Identify which cell holds the provided text, then report its [X, Y] central coordinate. 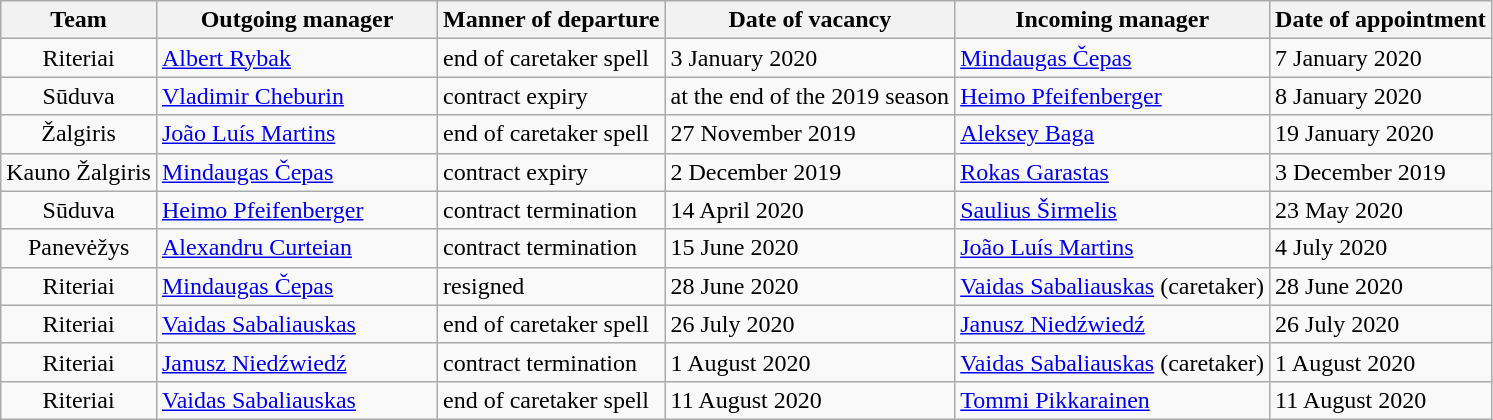
14 April 2020 [810, 210]
Saulius Širmelis [1112, 210]
Kauno Žalgiris [79, 172]
15 June 2020 [810, 248]
Panevėžys [79, 248]
Date of vacancy [810, 20]
4 July 2020 [1381, 248]
2 December 2019 [810, 172]
Tommi Pikkarainen [1112, 400]
3 December 2019 [1381, 172]
Žalgiris [79, 134]
8 January 2020 [1381, 96]
Aleksey Baga [1112, 134]
Albert Rybak [296, 58]
7 January 2020 [1381, 58]
Team [79, 20]
resigned [552, 286]
Alexandru Curteian [296, 248]
23 May 2020 [1381, 210]
Outgoing manager [296, 20]
27 November 2019 [810, 134]
Rokas Garastas [1112, 172]
3 January 2020 [810, 58]
Incoming manager [1112, 20]
Date of appointment [1381, 20]
at the end of the 2019 season [810, 96]
Vladimir Cheburin [296, 96]
19 January 2020 [1381, 134]
Manner of departure [552, 20]
